Output the [x, y] coordinate of the center of the cell containing the given text.  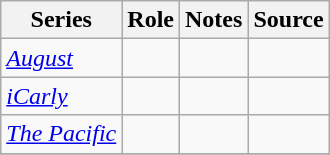
iCarly [62, 96]
August [62, 58]
Role [151, 20]
Series [62, 20]
The Pacific [62, 134]
Source [288, 20]
Notes [214, 20]
